From the cell containing the given text, extract its center point as (X, Y) coordinate. 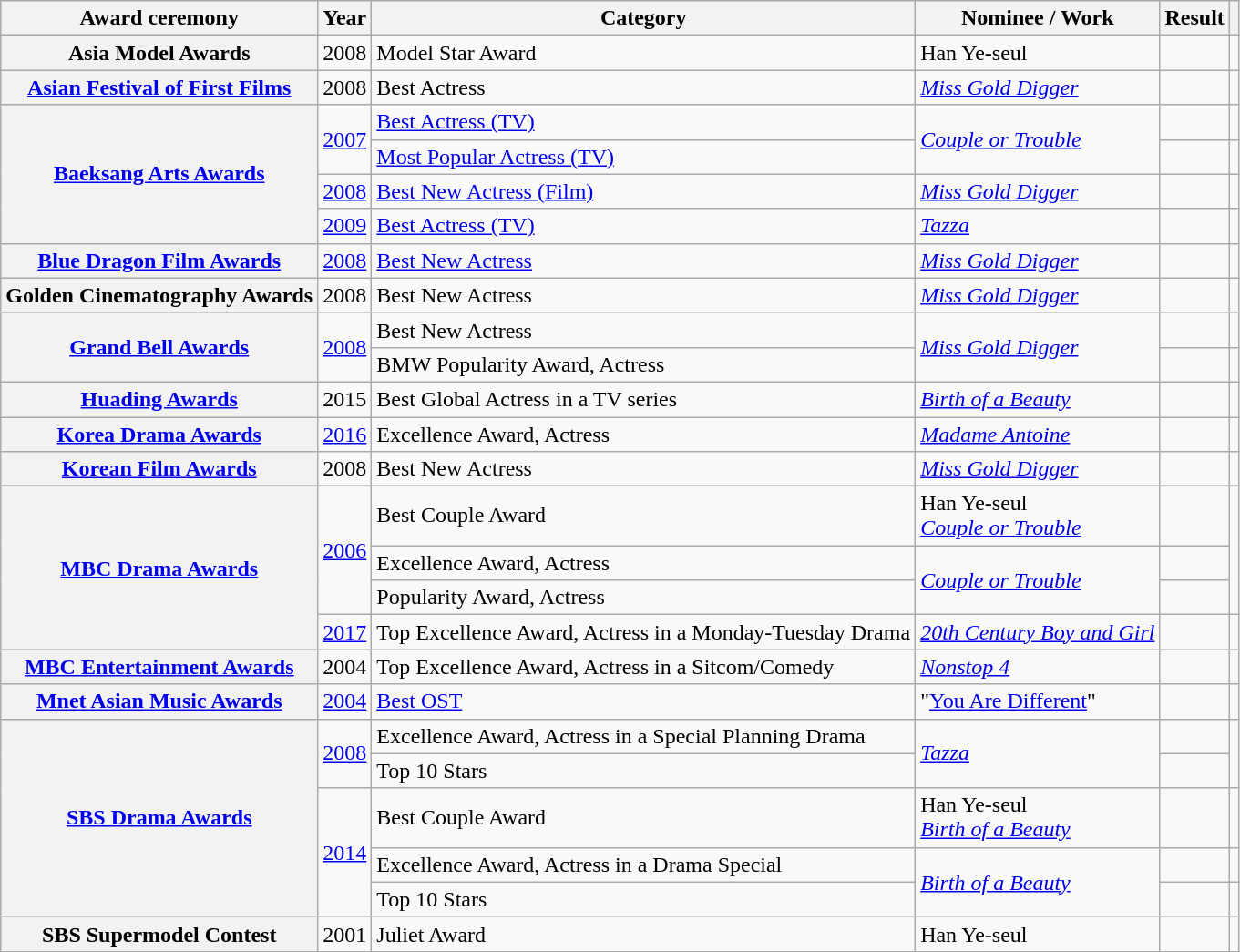
Best Global Actress in a TV series (643, 399)
Best OST (643, 701)
"You Are Different" (1038, 701)
Juliet Award (643, 934)
Korean Film Awards (159, 469)
Nonstop 4 (1038, 667)
Category (643, 18)
Grand Bell Awards (159, 347)
Mnet Asian Music Awards (159, 701)
Excellence Award, Actress in a Special Planning Drama (643, 736)
Award ceremony (159, 18)
Popularity Award, Actress (643, 598)
Excellence Award, Actress in a Drama Special (643, 865)
2017 (344, 632)
Huading Awards (159, 399)
Asian Festival of First Films (159, 87)
Blue Dragon Film Awards (159, 261)
2014 (344, 853)
Top Excellence Award, Actress in a Sitcom/Comedy (643, 667)
MBC Drama Awards (159, 568)
2006 (344, 550)
Korea Drama Awards (159, 435)
SBS Supermodel Contest (159, 934)
Nominee / Work (1038, 18)
Han Ye-seul Birth of a Beauty (1038, 818)
Best New Actress (Film) (643, 191)
Best Actress (643, 87)
2007 (344, 139)
Golden Cinematography Awards (159, 295)
MBC Entertainment Awards (159, 667)
2001 (344, 934)
Madame Antoine (1038, 435)
Year (344, 18)
Top Excellence Award, Actress in a Monday-Tuesday Drama (643, 632)
BMW Popularity Award, Actress (643, 364)
Baeksang Arts Awards (159, 174)
SBS Drama Awards (159, 818)
Han Ye-seul Couple or Trouble (1038, 516)
Asia Model Awards (159, 53)
Result (1194, 18)
Model Star Award (643, 53)
2015 (344, 399)
Most Popular Actress (TV) (643, 157)
2016 (344, 435)
2009 (344, 226)
20th Century Boy and Girl (1038, 632)
